Locate the cell with the specified text and output its (x, y) center coordinate. 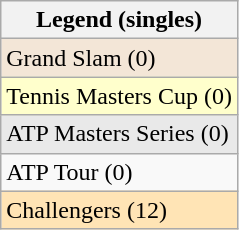
Tennis Masters Cup (0) (120, 96)
ATP Masters Series (0) (120, 134)
ATP Tour (0) (120, 172)
Legend (singles) (120, 20)
Challengers (12) (120, 210)
Grand Slam (0) (120, 58)
